Detect which cell encompasses the target text, then output its (X, Y) center coordinate. 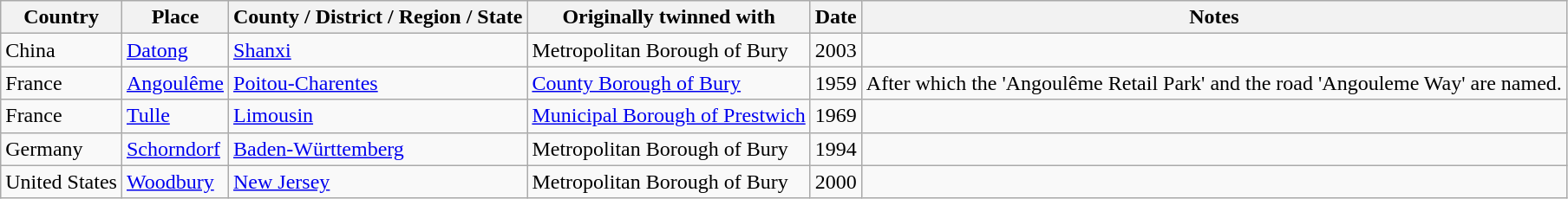
Schorndorf (175, 149)
United States (62, 182)
Place (175, 17)
Limousin (378, 116)
County Borough of Bury (669, 83)
Municipal Borough of Prestwich (669, 116)
After which the 'Angoulême Retail Park' and the road 'Angouleme Way' are named. (1214, 83)
Notes (1214, 17)
Country (62, 17)
2000 (836, 182)
Woodbury (175, 182)
1959 (836, 83)
Baden-Württemberg (378, 149)
County / District / Region / State (378, 17)
2003 (836, 50)
Poitou-Charentes (378, 83)
1969 (836, 116)
Datong (175, 50)
Angoulême (175, 83)
Originally twinned with (669, 17)
Germany (62, 149)
Tulle (175, 116)
Date (836, 17)
China (62, 50)
Shanxi (378, 50)
1994 (836, 149)
New Jersey (378, 182)
